Find where the given text appears and provide that cell's center as (X, Y) coordinate. 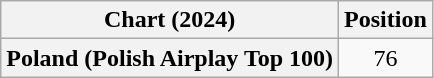
Position (386, 20)
76 (386, 58)
Chart (2024) (170, 20)
Poland (Polish Airplay Top 100) (170, 58)
